From the cell containing the given text, extract its center point as (x, y) coordinate. 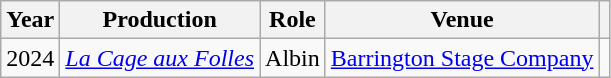
Production (160, 20)
2024 (30, 58)
Venue (462, 20)
Albin (293, 58)
Role (293, 20)
La Cage aux Folles (160, 58)
Year (30, 20)
Barrington Stage Company (462, 58)
